Capture the cell that displays the provided text and extract its [X, Y] central coordinate. 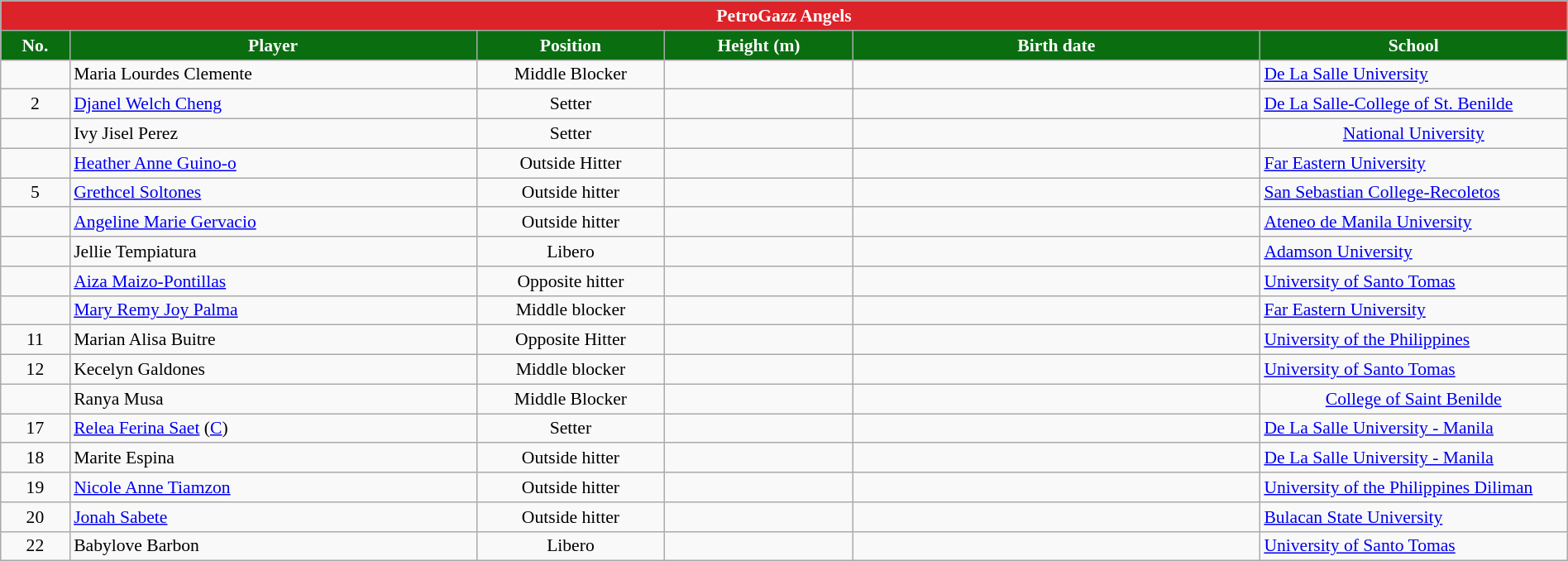
Grethcel Soltones [273, 193]
11 [35, 340]
Marite Espina [273, 458]
Djanel Welch Cheng [273, 104]
Ivy Jisel Perez [273, 134]
De La Salle-College of St. Benilde [1413, 104]
Height (m) [759, 46]
College of Saint Benilde [1413, 399]
18 [35, 458]
Adamson University [1413, 252]
University of the Philippines [1413, 340]
Jonah Sabete [273, 517]
Relea Ferina Saet (C) [273, 429]
PetroGazz Angels [784, 16]
Nicole Anne Tiamzon [273, 487]
Opposite Hitter [571, 340]
20 [35, 517]
De La Salle University [1413, 74]
Bulacan State University [1413, 517]
Opposite hitter [571, 281]
22 [35, 546]
Maria Lourdes Clemente [273, 74]
Birth date [1056, 46]
Ateneo de Manila University [1413, 223]
University of the Philippines Diliman [1413, 487]
Heather Anne Guino-o [273, 163]
17 [35, 429]
Babylove Barbon [273, 546]
Jellie Tempiatura [273, 252]
Aiza Maizo-Pontillas [273, 281]
No. [35, 46]
Mary Remy Joy Palma [273, 310]
School [1413, 46]
Marian Alisa Buitre [273, 340]
San Sebastian College-Recoletos [1413, 193]
Ranya Musa [273, 399]
19 [35, 487]
National University [1413, 134]
Position [571, 46]
Outside Hitter [571, 163]
2 [35, 104]
12 [35, 370]
Kecelyn Galdones [273, 370]
Player [273, 46]
Angeline Marie Gervacio [273, 223]
5 [35, 193]
